Capture the cell that displays the provided text and extract its (X, Y) central coordinate. 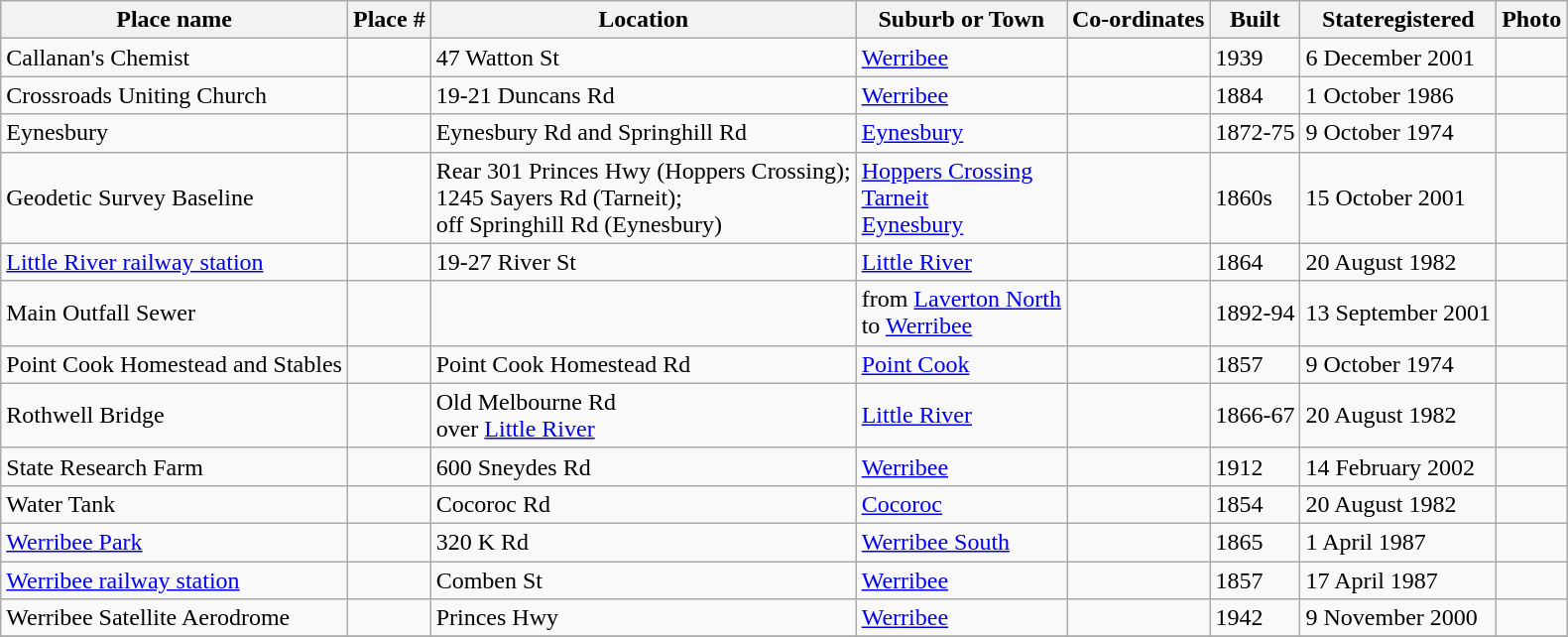
Callanan's Chemist (175, 58)
Place name (175, 20)
Comben St (643, 580)
1912 (1256, 466)
Point Cook Homestead Rd (643, 364)
Location (643, 20)
19-21 Duncans Rd (643, 95)
6 December 2001 (1398, 58)
Suburb or Town (961, 20)
19-27 River St (643, 262)
Co-ordinates (1139, 20)
1892-94 (1256, 314)
1942 (1256, 618)
1860s (1256, 197)
17 April 1987 (1398, 580)
600 Sneydes Rd (643, 466)
Princes Hwy (643, 618)
Eynesbury Rd and Springhill Rd (643, 133)
1 April 1987 (1398, 542)
Point Cook (961, 364)
Built (1256, 20)
Hoppers CrossingTarneitEynesbury (961, 197)
Water Tank (175, 504)
Rothwell Bridge (175, 415)
Cocoroc Rd (643, 504)
Werribee Satellite Aerodrome (175, 618)
Crossroads Uniting Church (175, 95)
Rear 301 Princes Hwy (Hoppers Crossing);1245 Sayers Rd (Tarneit);off Springhill Rd (Eynesbury) (643, 197)
Werribee railway station (175, 580)
Place # (389, 20)
13 September 2001 (1398, 314)
1 October 1986 (1398, 95)
Old Melbourne Rdover Little River (643, 415)
State Research Farm (175, 466)
1864 (1256, 262)
Werribee Park (175, 542)
1866-67 (1256, 415)
Werribee South (961, 542)
Main Outfall Sewer (175, 314)
Photo (1531, 20)
1939 (1256, 58)
47 Watton St (643, 58)
320 K Rd (643, 542)
Geodetic Survey Baseline (175, 197)
1854 (1256, 504)
Little River railway station (175, 262)
15 October 2001 (1398, 197)
from Laverton Northto Werribee (961, 314)
1865 (1256, 542)
9 November 2000 (1398, 618)
Cocoroc (961, 504)
Stateregistered (1398, 20)
Point Cook Homestead and Stables (175, 364)
14 February 2002 (1398, 466)
1884 (1256, 95)
1872-75 (1256, 133)
